Scan for the cell matching the given text and deliver its (X, Y) coordinate at center. 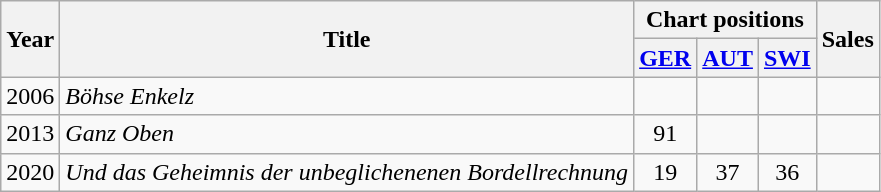
Ganz Oben (347, 134)
2006 (30, 96)
AUT (728, 58)
37 (728, 172)
Year (30, 39)
GER (666, 58)
19 (666, 172)
SWI (787, 58)
Böhse Enkelz (347, 96)
2020 (30, 172)
Sales (848, 39)
36 (787, 172)
91 (666, 134)
Title (347, 39)
Und das Geheimnis der unbeglichenenen Bordellrechnung (347, 172)
Chart positions (726, 20)
2013 (30, 134)
